For the text-containing cell, return its midpoint in [x, y] coordinate format. 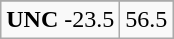
56.5 [146, 20]
UNC -23.5 [60, 20]
